Output the [x, y] coordinate of the center of the cell containing the given text.  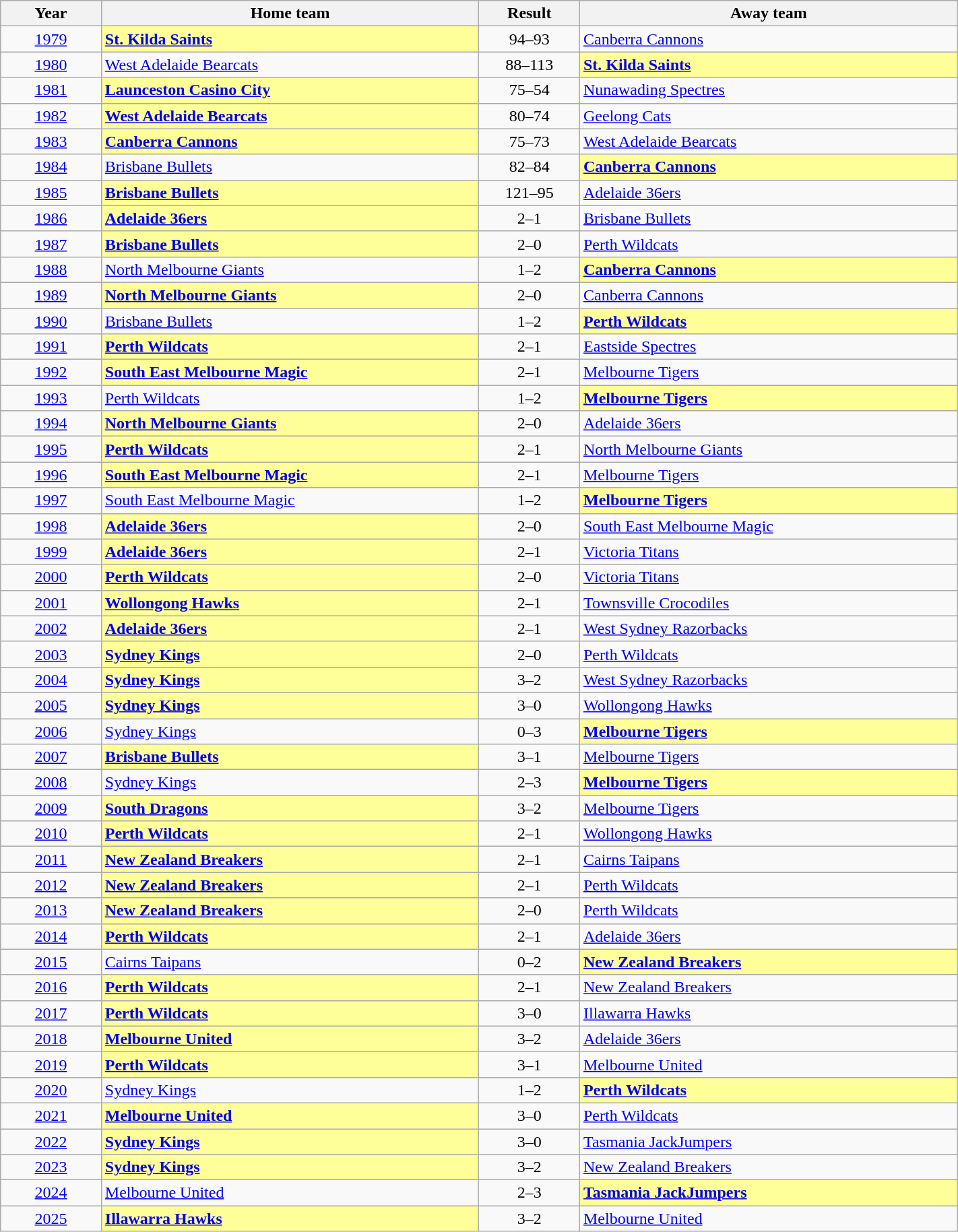
1981 [51, 90]
2017 [51, 1013]
2015 [51, 962]
1988 [51, 269]
2011 [51, 860]
1999 [51, 552]
1985 [51, 193]
2008 [51, 783]
2025 [51, 1219]
2022 [51, 1142]
1984 [51, 167]
2009 [51, 808]
2006 [51, 731]
1989 [51, 295]
121–95 [530, 193]
82–84 [530, 167]
1993 [51, 398]
Year [51, 13]
2012 [51, 885]
2021 [51, 1115]
75–73 [530, 141]
1997 [51, 500]
Away team [768, 13]
Nunawading Spectres [768, 90]
1991 [51, 347]
1987 [51, 244]
2007 [51, 757]
2019 [51, 1064]
88–113 [530, 65]
2024 [51, 1193]
2013 [51, 911]
1983 [51, 141]
2010 [51, 834]
0–2 [530, 962]
80–74 [530, 116]
2001 [51, 603]
75–54 [530, 90]
0–3 [530, 731]
2000 [51, 577]
1980 [51, 65]
South Dragons [290, 808]
2018 [51, 1039]
2005 [51, 705]
1982 [51, 116]
Result [530, 13]
Townsville Crocodiles [768, 603]
1979 [51, 39]
1998 [51, 526]
1995 [51, 449]
1994 [51, 424]
Geelong Cats [768, 116]
1986 [51, 218]
2023 [51, 1167]
1992 [51, 372]
94–93 [530, 39]
Launceston Casino City [290, 90]
2002 [51, 628]
Eastside Spectres [768, 347]
2014 [51, 936]
2003 [51, 654]
Home team [290, 13]
1996 [51, 475]
1990 [51, 321]
2016 [51, 987]
2020 [51, 1090]
2004 [51, 680]
